Locate the cell with the specified text and output its [X, Y] center coordinate. 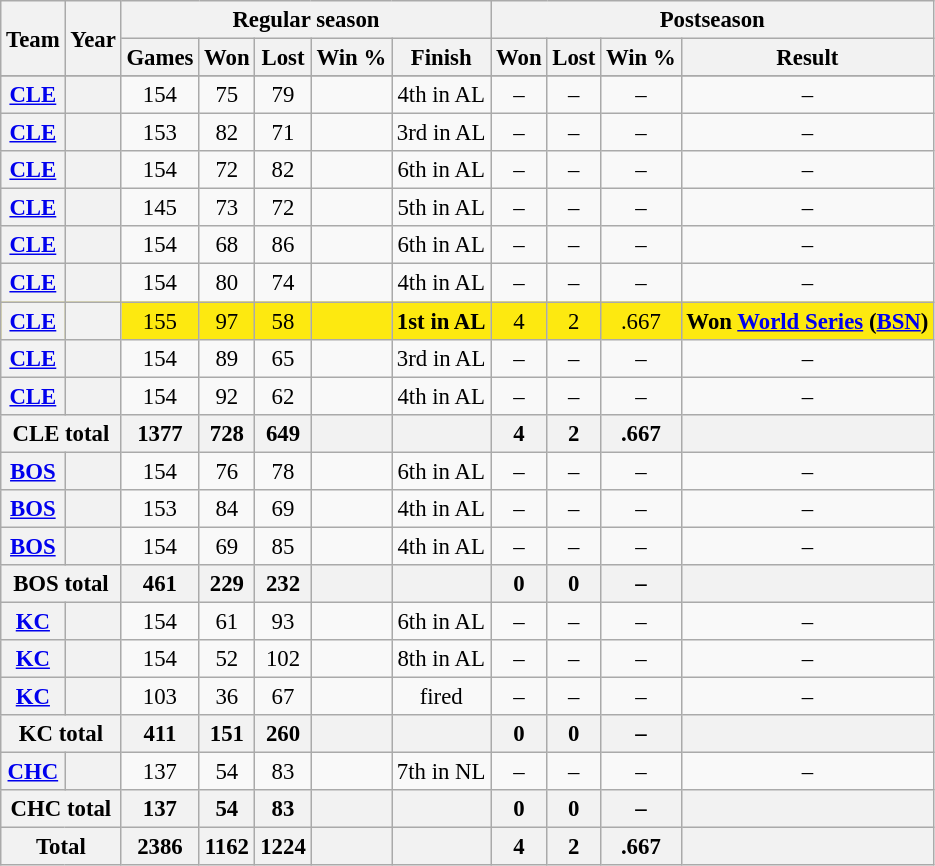
65 [283, 358]
5th in AL [442, 208]
76 [227, 471]
Team [33, 38]
BOS total [61, 584]
7th in NL [442, 772]
KC total [61, 734]
73 [227, 208]
103 [160, 697]
78 [283, 471]
232 [283, 584]
151 [227, 734]
1377 [160, 433]
89 [227, 358]
61 [227, 621]
649 [283, 433]
411 [160, 734]
Result [808, 58]
CHC total [61, 809]
8th in AL [442, 659]
71 [283, 133]
1162 [227, 847]
Finish [442, 58]
229 [227, 584]
84 [227, 509]
36 [227, 697]
CHC [33, 772]
Regular season [306, 20]
58 [283, 321]
80 [227, 283]
Games [160, 58]
75 [227, 95]
52 [227, 659]
145 [160, 208]
86 [283, 245]
62 [283, 396]
461 [160, 584]
155 [160, 321]
Won World Series (BSN) [808, 321]
1st in AL [442, 321]
1224 [283, 847]
Postseason [712, 20]
2386 [160, 847]
Year [93, 38]
92 [227, 396]
102 [283, 659]
85 [283, 546]
67 [283, 697]
68 [227, 245]
728 [227, 433]
93 [283, 621]
fired [442, 697]
79 [283, 95]
260 [283, 734]
74 [283, 283]
Total [61, 847]
CLE total [61, 433]
97 [227, 321]
